Search for the cell housing the specified text and yield its [X, Y] center coordinate. 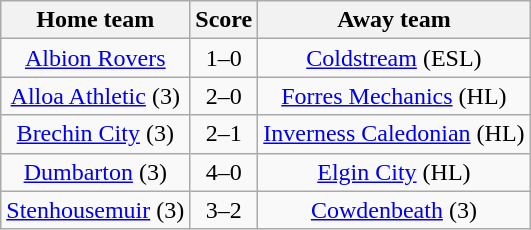
4–0 [224, 172]
Stenhousemuir (3) [96, 210]
Alloa Athletic (3) [96, 96]
Coldstream (ESL) [394, 58]
Home team [96, 20]
Forres Mechanics (HL) [394, 96]
Elgin City (HL) [394, 172]
Albion Rovers [96, 58]
3–2 [224, 210]
Brechin City (3) [96, 134]
Away team [394, 20]
Cowdenbeath (3) [394, 210]
Dumbarton (3) [96, 172]
Score [224, 20]
2–0 [224, 96]
2–1 [224, 134]
Inverness Caledonian (HL) [394, 134]
1–0 [224, 58]
